For the text-containing cell, return its midpoint in [X, Y] coordinate format. 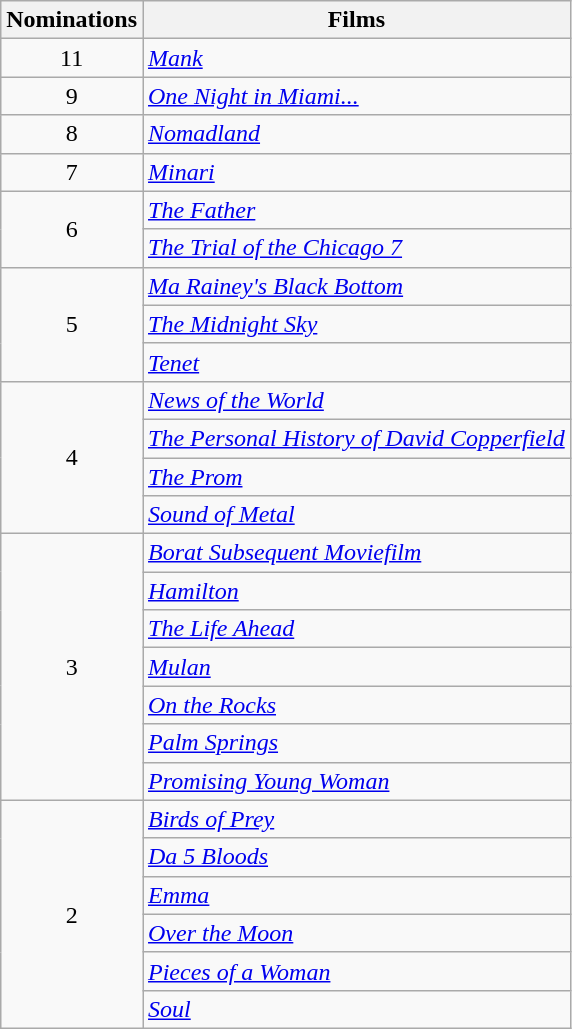
Borat Subsequent Moviefilm [356, 553]
6 [72, 229]
11 [72, 58]
9 [72, 96]
The Prom [356, 477]
Birds of Prey [356, 819]
Da 5 Bloods [356, 857]
News of the World [356, 400]
Nominations [72, 20]
The Midnight Sky [356, 324]
Mulan [356, 667]
The Father [356, 210]
One Night in Miami... [356, 96]
Over the Moon [356, 933]
5 [72, 324]
3 [72, 667]
Nomadland [356, 134]
On the Rocks [356, 705]
2 [72, 914]
Tenet [356, 362]
Minari [356, 172]
Films [356, 20]
Soul [356, 1009]
Sound of Metal [356, 515]
Mank [356, 58]
The Trial of the Chicago 7 [356, 248]
Ma Rainey's Black Bottom [356, 286]
Palm Springs [356, 743]
The Life Ahead [356, 629]
Pieces of a Woman [356, 971]
8 [72, 134]
Emma [356, 895]
Hamilton [356, 591]
4 [72, 457]
7 [72, 172]
The Personal History of David Copperfield [356, 438]
Promising Young Woman [356, 781]
